Determine the (X, Y) coordinate at the center of the cell enclosing the given text.  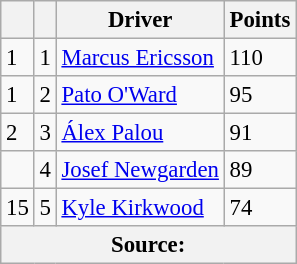
110 (260, 58)
95 (260, 95)
74 (260, 208)
Marcus Ericsson (140, 58)
Kyle Kirkwood (140, 208)
Source: (148, 245)
5 (45, 208)
Points (260, 20)
15 (18, 208)
Pato O'Ward (140, 95)
3 (45, 133)
Driver (140, 20)
4 (45, 170)
91 (260, 133)
89 (260, 170)
Josef Newgarden (140, 170)
Álex Palou (140, 133)
